Find where the given text appears and provide that cell's center as (X, Y) coordinate. 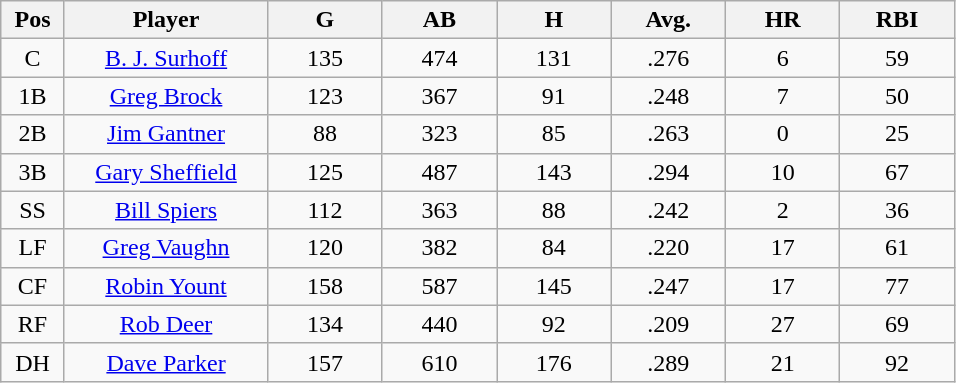
50 (897, 96)
27 (782, 324)
382 (439, 248)
85 (554, 134)
Pos (33, 20)
Dave Parker (166, 362)
474 (439, 58)
2B (33, 134)
.248 (668, 96)
Robin Yount (166, 286)
145 (554, 286)
134 (325, 324)
91 (554, 96)
6 (782, 58)
158 (325, 286)
61 (897, 248)
135 (325, 58)
.209 (668, 324)
Bill Spiers (166, 210)
21 (782, 362)
HR (782, 20)
.276 (668, 58)
323 (439, 134)
.263 (668, 134)
RF (33, 324)
CF (33, 286)
3B (33, 172)
487 (439, 172)
67 (897, 172)
SS (33, 210)
.289 (668, 362)
C (33, 58)
157 (325, 362)
123 (325, 96)
B. J. Surhoff (166, 58)
7 (782, 96)
G (325, 20)
.242 (668, 210)
H (554, 20)
DH (33, 362)
.294 (668, 172)
610 (439, 362)
59 (897, 58)
LF (33, 248)
36 (897, 210)
120 (325, 248)
Player (166, 20)
112 (325, 210)
25 (897, 134)
Avg. (668, 20)
587 (439, 286)
.220 (668, 248)
69 (897, 324)
RBI (897, 20)
2 (782, 210)
10 (782, 172)
176 (554, 362)
0 (782, 134)
131 (554, 58)
367 (439, 96)
Jim Gantner (166, 134)
363 (439, 210)
1B (33, 96)
Rob Deer (166, 324)
77 (897, 286)
Greg Vaughn (166, 248)
Greg Brock (166, 96)
AB (439, 20)
440 (439, 324)
84 (554, 248)
143 (554, 172)
.247 (668, 286)
Gary Sheffield (166, 172)
125 (325, 172)
